Extract the [x, y] coordinate from the center of the cell holding the provided text.  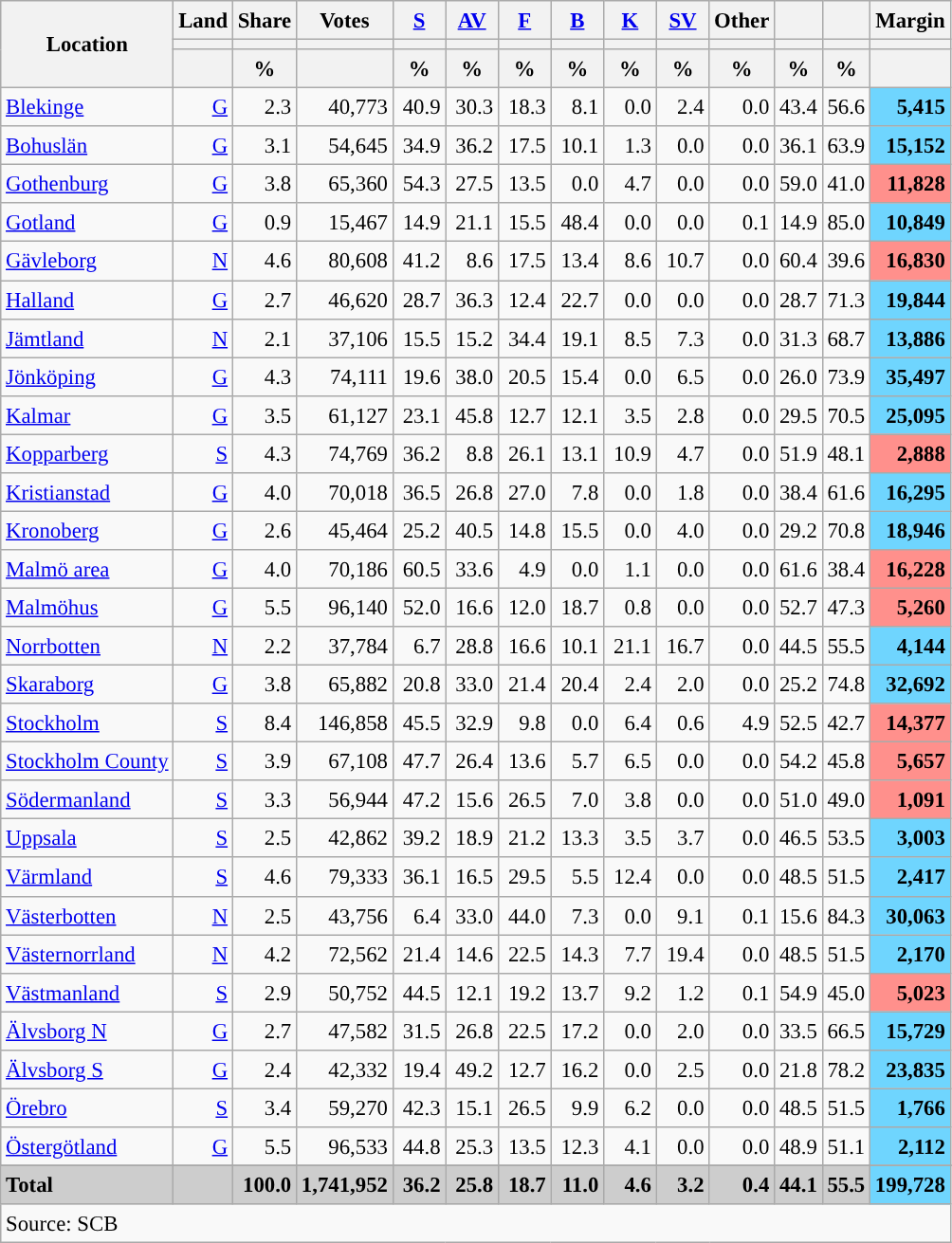
5,023 [910, 992]
8.4 [264, 722]
72,562 [345, 954]
21.8 [798, 1069]
16,295 [910, 493]
16,228 [910, 569]
2,888 [910, 453]
1.2 [683, 992]
42,332 [345, 1069]
78.2 [846, 1069]
Skaraborg [87, 685]
2.2 [264, 647]
20.5 [524, 377]
47.7 [419, 762]
F [524, 21]
Gävleborg [87, 262]
19.2 [524, 992]
43.4 [798, 108]
63.9 [846, 146]
16.2 [577, 1069]
9.2 [631, 992]
44.1 [798, 1185]
54.9 [798, 992]
Other [741, 21]
9.1 [683, 916]
30,063 [910, 916]
14.6 [472, 954]
17.2 [577, 1032]
15,152 [910, 146]
Halland [87, 300]
32,692 [910, 685]
Örebro [87, 1107]
12.3 [577, 1147]
33.6 [472, 569]
96,533 [345, 1147]
34.4 [524, 338]
1.3 [631, 146]
43,756 [345, 916]
9.9 [577, 1107]
23.1 [419, 415]
30.3 [472, 108]
Stockholm [87, 722]
Source: SCB [476, 1223]
Location [87, 45]
73.9 [846, 377]
7.7 [631, 954]
Bohuslän [87, 146]
25.8 [472, 1185]
K [631, 21]
1,766 [910, 1107]
36.5 [419, 493]
51.9 [798, 453]
13,886 [910, 338]
70.5 [846, 415]
1,091 [910, 800]
65,360 [345, 184]
52.5 [798, 722]
48.1 [846, 453]
44.8 [419, 1147]
70,018 [345, 493]
40,773 [345, 108]
44.0 [524, 916]
70,186 [345, 569]
27.0 [524, 493]
19.6 [419, 377]
41.2 [419, 262]
9.8 [524, 722]
18,946 [910, 531]
2.1 [264, 338]
26.0 [798, 377]
Älvsborg S [87, 1069]
100.0 [264, 1185]
Votes [345, 21]
67,108 [345, 762]
65,882 [345, 685]
13.3 [577, 838]
84.3 [846, 916]
51.0 [798, 800]
Total [87, 1185]
42.7 [846, 722]
74,769 [345, 453]
Norrbotten [87, 647]
42,862 [345, 838]
39.6 [846, 262]
6.7 [419, 647]
Margin [910, 21]
Älvsborg N [87, 1032]
AV [472, 21]
59.0 [798, 184]
28.8 [472, 647]
85.0 [846, 222]
41.0 [846, 184]
13.4 [577, 262]
8.5 [631, 338]
33.5 [798, 1032]
0.8 [631, 607]
2.3 [264, 108]
Malmöhus [87, 607]
11.0 [577, 1185]
71.3 [846, 300]
36.3 [472, 300]
2.9 [264, 992]
26.4 [472, 762]
2.8 [683, 415]
2,112 [910, 1147]
45.5 [419, 722]
4.2 [264, 954]
13.6 [524, 762]
59,270 [345, 1107]
5,657 [910, 762]
14.3 [577, 954]
2,170 [910, 954]
38.0 [472, 377]
60.5 [419, 569]
146,858 [345, 722]
3.4 [264, 1107]
48.9 [798, 1147]
49.2 [472, 1069]
68.7 [846, 338]
Östergötland [87, 1147]
SV [683, 21]
Uppsala [87, 838]
18.9 [472, 838]
Gothenburg [87, 184]
Kronoberg [87, 531]
16,830 [910, 262]
11,828 [910, 184]
Västmanland [87, 992]
18.3 [524, 108]
Kristianstad [87, 493]
3.7 [683, 838]
60.4 [798, 262]
0.6 [683, 722]
Västerbotten [87, 916]
3.2 [683, 1185]
Gotland [87, 222]
19.1 [577, 338]
45.0 [846, 992]
13.7 [577, 992]
23,835 [910, 1069]
4.1 [631, 1147]
5,260 [910, 607]
16.7 [683, 647]
66.5 [846, 1032]
Share [264, 21]
54.3 [419, 184]
54.2 [798, 762]
22.7 [577, 300]
5.7 [577, 762]
14.8 [524, 531]
45,464 [345, 531]
10.7 [683, 262]
3.9 [264, 762]
74,111 [345, 377]
10.9 [631, 453]
Land [203, 21]
15.4 [577, 377]
Södermanland [87, 800]
Blekinge [87, 108]
50,752 [345, 992]
37,106 [345, 338]
6.2 [631, 1107]
8.1 [577, 108]
70.8 [846, 531]
37,784 [345, 647]
47.3 [846, 607]
20.4 [577, 685]
Värmland [87, 878]
3,003 [910, 838]
4,144 [910, 647]
5,415 [910, 108]
49.0 [846, 800]
56.6 [846, 108]
12.0 [524, 607]
46.5 [798, 838]
53.5 [846, 838]
15.2 [472, 338]
96,140 [345, 607]
Jönköping [87, 377]
52.0 [419, 607]
19,844 [910, 300]
47,582 [345, 1032]
31.5 [419, 1032]
1,741,952 [345, 1185]
35,497 [910, 377]
20.8 [419, 685]
14,377 [910, 722]
61,127 [345, 415]
80,608 [345, 262]
31.3 [798, 338]
21.2 [524, 838]
42.3 [419, 1107]
1.1 [631, 569]
27.5 [472, 184]
B [577, 21]
25,095 [910, 415]
16.5 [472, 878]
51.1 [846, 1147]
0.9 [264, 222]
74.8 [846, 685]
1.8 [683, 493]
8.8 [472, 453]
48.4 [577, 222]
2.6 [264, 531]
40.9 [419, 108]
15.1 [472, 1107]
Kalmar [87, 415]
39.2 [419, 838]
40.5 [472, 531]
15,729 [910, 1032]
Kopparberg [87, 453]
10,849 [910, 222]
25.3 [472, 1147]
15,467 [345, 222]
3.3 [264, 800]
13.1 [577, 453]
2,417 [910, 878]
46,620 [345, 300]
32.9 [472, 722]
79,333 [345, 878]
3.1 [264, 146]
7.8 [577, 493]
Jämtland [87, 338]
34.9 [419, 146]
7.0 [577, 800]
52.7 [798, 607]
26.1 [524, 453]
0.4 [741, 1185]
199,728 [910, 1185]
Stockholm County [87, 762]
Västernorrland [87, 954]
Malmö area [87, 569]
47.2 [419, 800]
56,944 [345, 800]
54,645 [345, 146]
29.2 [798, 531]
